Extract the [x, y] coordinate from the center of the cell holding the provided text.  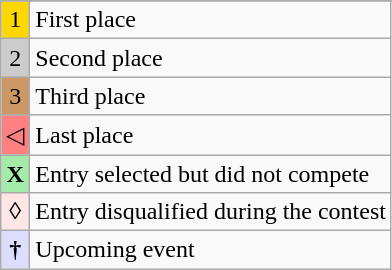
Upcoming event [211, 250]
Second place [211, 58]
First place [211, 20]
Entry disqualified during the contest [211, 212]
1 [16, 20]
3 [16, 96]
Entry selected but did not compete [211, 173]
2 [16, 58]
Last place [211, 135]
Third place [211, 96]
† [16, 250]
X [16, 173]
◁ [16, 135]
◊ [16, 212]
